Return (X, Y) of the center of cell containing provided text 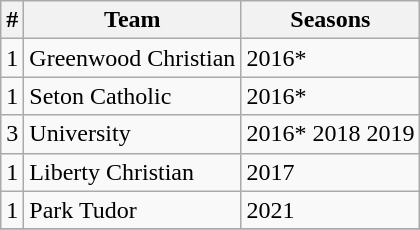
2016* 2018 2019 (330, 134)
2021 (330, 210)
Liberty Christian (132, 172)
Park Tudor (132, 210)
# (12, 20)
University (132, 134)
Seton Catholic (132, 96)
Greenwood Christian (132, 58)
Seasons (330, 20)
3 (12, 134)
2017 (330, 172)
Team (132, 20)
